Determine the [X, Y] coordinate at the center of the cell enclosing the given text.  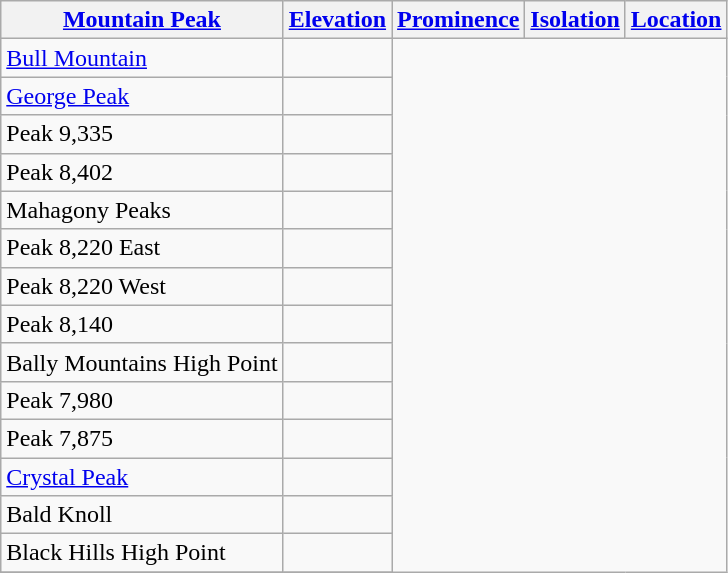
Peak 8,140 [142, 324]
Bally Mountains High Point [142, 362]
Peak 7,980 [142, 400]
Peak 8,220 West [142, 286]
Prominence [458, 20]
Elevation [337, 20]
Peak 7,875 [142, 438]
Mahagony Peaks [142, 210]
Crystal Peak [142, 477]
Peak 8,220 East [142, 248]
George Peak [142, 96]
Peak 8,402 [142, 172]
Isolation [575, 20]
Mountain Peak [142, 20]
Location [676, 20]
Bald Knoll [142, 515]
Peak 9,335 [142, 134]
Black Hills High Point [142, 553]
Bull Mountain [142, 58]
